From the cell containing the given text, extract its center point as [X, Y] coordinate. 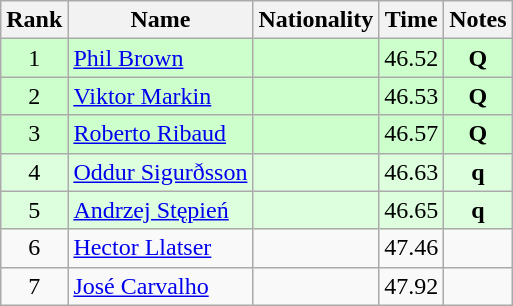
Phil Brown [160, 58]
Hector Llatser [160, 248]
46.63 [412, 172]
46.57 [412, 134]
Viktor Markin [160, 96]
6 [34, 248]
5 [34, 210]
47.92 [412, 286]
3 [34, 134]
7 [34, 286]
Name [160, 20]
Nationality [316, 20]
1 [34, 58]
Rank [34, 20]
Notes [478, 20]
Oddur Sigurðsson [160, 172]
47.46 [412, 248]
46.52 [412, 58]
Andrzej Stępień [160, 210]
2 [34, 96]
Time [412, 20]
Roberto Ribaud [160, 134]
46.53 [412, 96]
José Carvalho [160, 286]
46.65 [412, 210]
4 [34, 172]
